Search for the cell housing the specified text and yield its [X, Y] center coordinate. 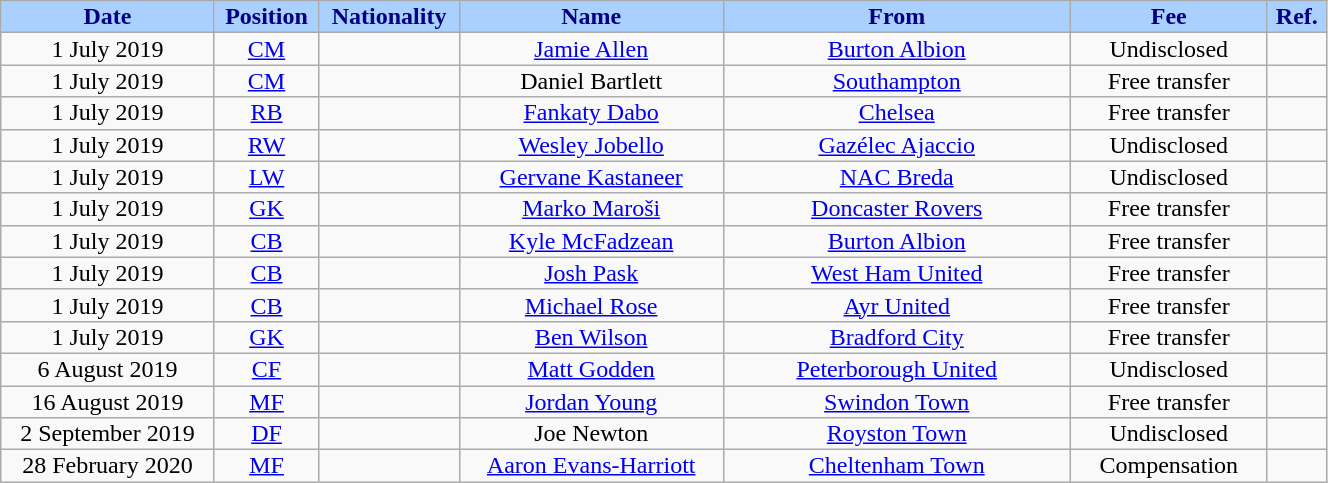
Fee [1168, 17]
From [896, 17]
Fankaty Dabo [591, 113]
Matt Godden [591, 369]
Ayr United [896, 305]
Swindon Town [896, 402]
Daniel Bartlett [591, 81]
6 August 2019 [108, 369]
Position [266, 17]
West Ham United [896, 273]
Southampton [896, 81]
Aaron Evans-Harriott [591, 466]
Peterborough United [896, 369]
CF [266, 369]
Josh Pask [591, 273]
28 February 2020 [108, 466]
2 September 2019 [108, 434]
Name [591, 17]
Royston Town [896, 434]
RB [266, 113]
LW [266, 177]
Cheltenham Town [896, 466]
16 August 2019 [108, 402]
Ref. [1296, 17]
Nationality [389, 17]
Ben Wilson [591, 337]
Gazélec Ajaccio [896, 145]
RW [266, 145]
Jamie Allen [591, 49]
Bradford City [896, 337]
Marko Maroši [591, 209]
Gervane Kastaneer [591, 177]
Compensation [1168, 466]
NAC Breda [896, 177]
Chelsea [896, 113]
Date [108, 17]
Michael Rose [591, 305]
Wesley Jobello [591, 145]
Kyle McFadzean [591, 241]
Doncaster Rovers [896, 209]
Joe Newton [591, 434]
DF [266, 434]
Jordan Young [591, 402]
